Capture the cell that displays the provided text and extract its (X, Y) central coordinate. 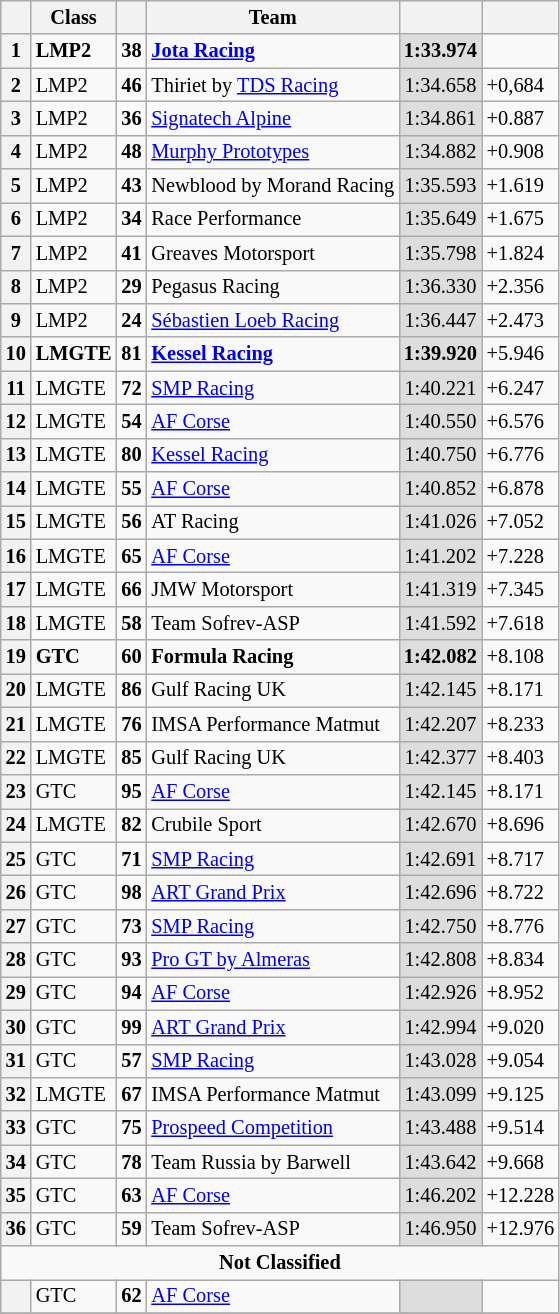
1:41.026 (440, 522)
+9.668 (520, 1162)
10 (16, 354)
JMW Motorsport (272, 589)
15 (16, 522)
AT Racing (272, 522)
28 (16, 960)
73 (131, 926)
+9.054 (520, 1061)
+1.675 (520, 219)
1:42.207 (440, 724)
Not Classified (280, 1263)
62 (131, 1296)
1:41.592 (440, 623)
+6.247 (520, 388)
93 (131, 960)
1:46.950 (440, 1229)
+2.473 (520, 320)
71 (131, 859)
76 (131, 724)
1:42.082 (440, 657)
+5.946 (520, 354)
80 (131, 455)
Newblood by Morand Racing (272, 186)
1:36.447 (440, 320)
19 (16, 657)
1:33.974 (440, 51)
Signatech Alpine (272, 118)
+9.020 (520, 1027)
14 (16, 489)
9 (16, 320)
+7.345 (520, 589)
20 (16, 690)
Murphy Prototypes (272, 152)
+7.228 (520, 556)
46 (131, 85)
30 (16, 1027)
1:34.658 (440, 85)
81 (131, 354)
Pegasus Racing (272, 287)
Class (74, 17)
98 (131, 892)
41 (131, 253)
21 (16, 724)
65 (131, 556)
+8.952 (520, 993)
35 (16, 1195)
1:42.926 (440, 993)
67 (131, 1094)
+8.233 (520, 724)
17 (16, 589)
43 (131, 186)
60 (131, 657)
55 (131, 489)
1:42.670 (440, 825)
12 (16, 421)
72 (131, 388)
56 (131, 522)
1:42.691 (440, 859)
1:40.221 (440, 388)
78 (131, 1162)
1:43.488 (440, 1128)
+12.976 (520, 1229)
31 (16, 1061)
+8.696 (520, 825)
+9.514 (520, 1128)
1:42.808 (440, 960)
+0.908 (520, 152)
1:41.202 (440, 556)
25 (16, 859)
95 (131, 791)
48 (131, 152)
22 (16, 758)
86 (131, 690)
38 (131, 51)
+8.834 (520, 960)
1:39.920 (440, 354)
Race Performance (272, 219)
Pro GT by Almeras (272, 960)
16 (16, 556)
23 (16, 791)
1:35.649 (440, 219)
+7.618 (520, 623)
+8.717 (520, 859)
Thiriet by TDS Racing (272, 85)
+7.052 (520, 522)
33 (16, 1128)
+6.878 (520, 489)
59 (131, 1229)
+8.722 (520, 892)
+0.887 (520, 118)
Formula Racing (272, 657)
+8.403 (520, 758)
1:40.750 (440, 455)
75 (131, 1128)
+9.125 (520, 1094)
94 (131, 993)
+1.619 (520, 186)
1:42.377 (440, 758)
1:36.330 (440, 287)
1:34.882 (440, 152)
27 (16, 926)
1:46.202 (440, 1195)
1:43.028 (440, 1061)
6 (16, 219)
+8.108 (520, 657)
13 (16, 455)
58 (131, 623)
32 (16, 1094)
82 (131, 825)
1:41.319 (440, 589)
1:42.696 (440, 892)
1:35.798 (440, 253)
7 (16, 253)
1:40.550 (440, 421)
11 (16, 388)
2 (16, 85)
+6.776 (520, 455)
1:34.861 (440, 118)
1:40.852 (440, 489)
+1.824 (520, 253)
1:42.750 (440, 926)
Crubile Sport (272, 825)
Jota Racing (272, 51)
85 (131, 758)
63 (131, 1195)
99 (131, 1027)
+6.576 (520, 421)
Team Russia by Barwell (272, 1162)
Team (272, 17)
1:43.099 (440, 1094)
18 (16, 623)
54 (131, 421)
3 (16, 118)
Sébastien Loeb Racing (272, 320)
66 (131, 589)
26 (16, 892)
+8.776 (520, 926)
Prospeed Competition (272, 1128)
1:42.994 (440, 1027)
4 (16, 152)
Greaves Motorsport (272, 253)
57 (131, 1061)
1 (16, 51)
1:35.593 (440, 186)
+2.356 (520, 287)
+0,684 (520, 85)
5 (16, 186)
8 (16, 287)
1:43.642 (440, 1162)
+12.228 (520, 1195)
